Locate the cell with the specified text and output its (x, y) center coordinate. 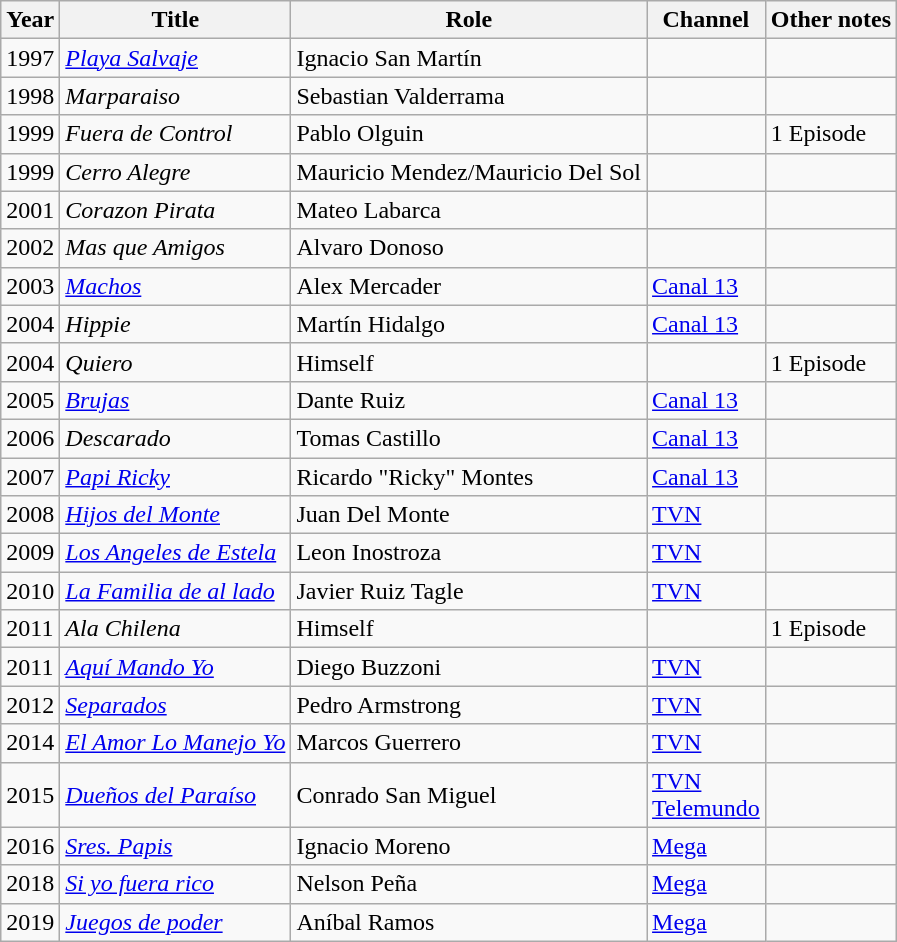
Dante Ruiz (469, 400)
Quiero (176, 362)
Ricardo "Ricky" Montes (469, 477)
2016 (30, 846)
Mauricio Mendez/Mauricio Del Sol (469, 172)
2005 (30, 400)
Role (469, 20)
Hijos del Monte (176, 515)
Aquí Mando Yo (176, 667)
Martín Hidalgo (469, 324)
Mateo Labarca (469, 210)
TVNTelemundo (706, 794)
Los Angeles de Estela (176, 553)
1997 (30, 58)
Tomas Castillo (469, 438)
Ignacio San Martín (469, 58)
Juegos de poder (176, 922)
2010 (30, 591)
Year (30, 20)
La Familia de al lado (176, 591)
2009 (30, 553)
Ala Chilena (176, 629)
Alvaro Donoso (469, 248)
Corazon Pirata (176, 210)
1998 (30, 96)
Si yo fuera rico (176, 884)
2015 (30, 794)
Javier Ruiz Tagle (469, 591)
2006 (30, 438)
Marparaiso (176, 96)
Nelson Peña (469, 884)
Diego Buzzoni (469, 667)
2012 (30, 705)
2018 (30, 884)
Brujas (176, 400)
Fuera de Control (176, 134)
Cerro Alegre (176, 172)
Separados (176, 705)
Hippie (176, 324)
Mas que Amigos (176, 248)
2008 (30, 515)
2003 (30, 286)
2001 (30, 210)
2014 (30, 743)
Marcos Guerrero (469, 743)
Aníbal Ramos (469, 922)
Conrado San Miguel (469, 794)
2002 (30, 248)
Other notes (830, 20)
Descarado (176, 438)
Pedro Armstrong (469, 705)
Playa Salvaje (176, 58)
El Amor Lo Manejo Yo (176, 743)
2019 (30, 922)
Pablo Olguin (469, 134)
Machos (176, 286)
Papi Ricky (176, 477)
Ignacio Moreno (469, 846)
Alex Mercader (469, 286)
Sebastian Valderrama (469, 96)
Juan Del Monte (469, 515)
Dueños del Paraíso (176, 794)
Leon Inostroza (469, 553)
Sres. Papis (176, 846)
Title (176, 20)
2007 (30, 477)
Channel (706, 20)
